Scan for the cell matching the given text and deliver its [X, Y] coordinate at center. 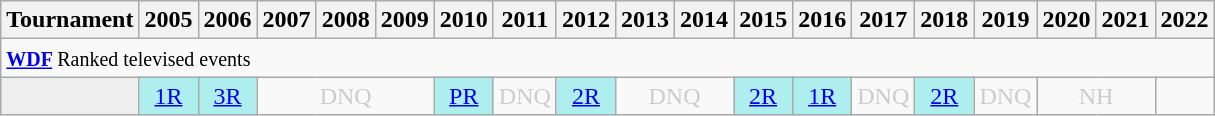
2006 [228, 20]
2014 [704, 20]
WDF Ranked televised events [608, 58]
2005 [168, 20]
2017 [884, 20]
2009 [404, 20]
2010 [464, 20]
Tournament [70, 20]
2007 [286, 20]
2021 [1126, 20]
2012 [586, 20]
2011 [524, 20]
2008 [346, 20]
PR [464, 96]
2018 [944, 20]
2020 [1066, 20]
3R [228, 96]
2015 [764, 20]
2013 [644, 20]
2019 [1006, 20]
2016 [822, 20]
2022 [1184, 20]
NH [1096, 96]
